Return the (x, y) coordinate for the center point of the cell that contains the specified text.  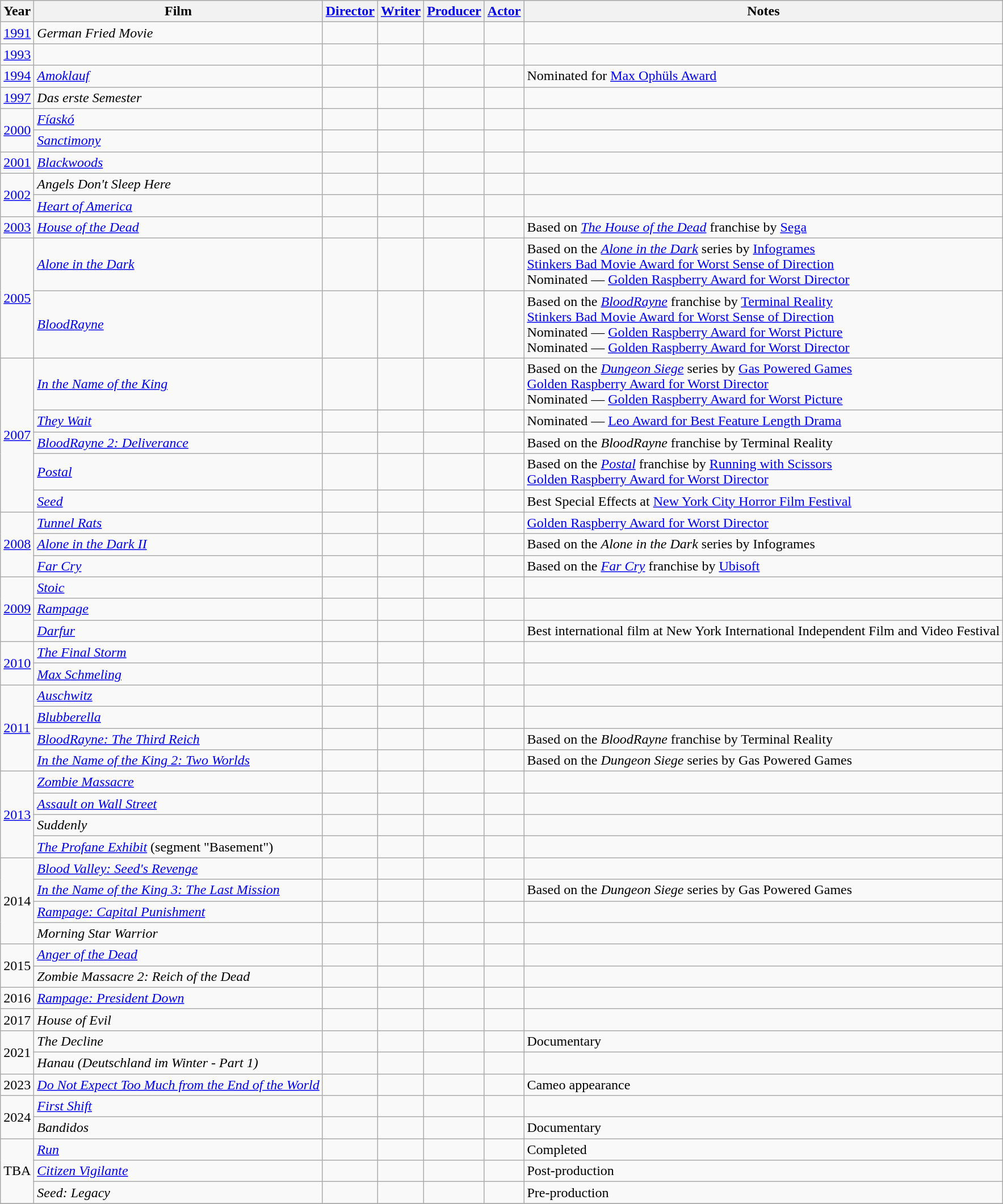
2023 (17, 1085)
They Wait (178, 421)
House of Evil (178, 1020)
Postal (178, 472)
2010 (17, 663)
BloodRayne 2: Deliverance (178, 443)
2014 (17, 901)
2017 (17, 1020)
Darfur (178, 631)
2013 (17, 815)
Amoklauf (178, 76)
Angels Don't Sleep Here (178, 184)
Rampage (178, 609)
Tunnel Rats (178, 523)
Based on the Postal franchise by Running with ScissorsGolden Raspberry Award for Worst Director (763, 472)
Max Schmeling (178, 674)
2021 (17, 1052)
Citizen Vigilante (178, 1171)
Rampage: Capital Punishment (178, 912)
Post-production (763, 1171)
2009 (17, 609)
2016 (17, 998)
Notes (763, 11)
Blackwoods (178, 162)
Cameo appearance (763, 1085)
Based on the Alone in the Dark series by Infogrames (763, 544)
Writer (401, 11)
Rampage: President Down (178, 998)
Pre-production (763, 1193)
BloodRayne (178, 325)
Assault on Wall Street (178, 804)
1991 (17, 33)
Seed (178, 501)
Run (178, 1150)
Stoic (178, 588)
2000 (17, 130)
Year (17, 11)
TBA (17, 1171)
2008 (17, 544)
Auschwitz (178, 695)
Nominated — Leo Award for Best Feature Length Drama (763, 421)
The Profane Exhibit (segment "Basement") (178, 847)
BloodRayne: The Third Reich (178, 739)
2011 (17, 728)
Best Special Effects at New York City Horror Film Festival (763, 501)
Nominated for Max Ophüls Award (763, 76)
Alone in the Dark (178, 264)
2015 (17, 966)
Heart of America (178, 205)
Suddenly (178, 825)
Alone in the Dark II (178, 544)
2002 (17, 195)
The Final Storm (178, 652)
Das erste Semester (178, 98)
2001 (17, 162)
1994 (17, 76)
In the Name of the King 3: The Last Mission (178, 890)
2007 (17, 435)
Film (178, 11)
Based on the Dungeon Siege series by Gas Powered GamesGolden Raspberry Award for Worst DirectorNominated — Golden Raspberry Award for Worst Picture (763, 384)
Bandidos (178, 1128)
House of the Dead (178, 227)
Golden Raspberry Award for Worst Director (763, 523)
Far Cry (178, 566)
Completed (763, 1150)
Based on The House of the Dead franchise by Sega (763, 227)
The Decline (178, 1041)
Morning Star Warrior (178, 933)
Director (350, 11)
Blood Valley: Seed's Revenge (178, 869)
1993 (17, 54)
Based on the Far Cry franchise by Ubisoft (763, 566)
In the Name of the King (178, 384)
Hanau (Deutschland im Winter - Part 1) (178, 1063)
First Shift (178, 1106)
Zombie Massacre 2: Reich of the Dead (178, 976)
Best international film at New York International Independent Film and Video Festival (763, 631)
Seed: Legacy (178, 1193)
Fíaskó (178, 119)
Do Not Expect Too Much from the End of the World (178, 1085)
2024 (17, 1117)
1997 (17, 98)
German Fried Movie (178, 33)
Sanctimony (178, 141)
2003 (17, 227)
Producer (454, 11)
Zombie Massacre (178, 782)
In the Name of the King 2: Two Worlds (178, 761)
Actor (504, 11)
Anger of the Dead (178, 955)
2005 (17, 297)
Blubberella (178, 717)
